Detect which cell encompasses the target text, then output its (X, Y) center coordinate. 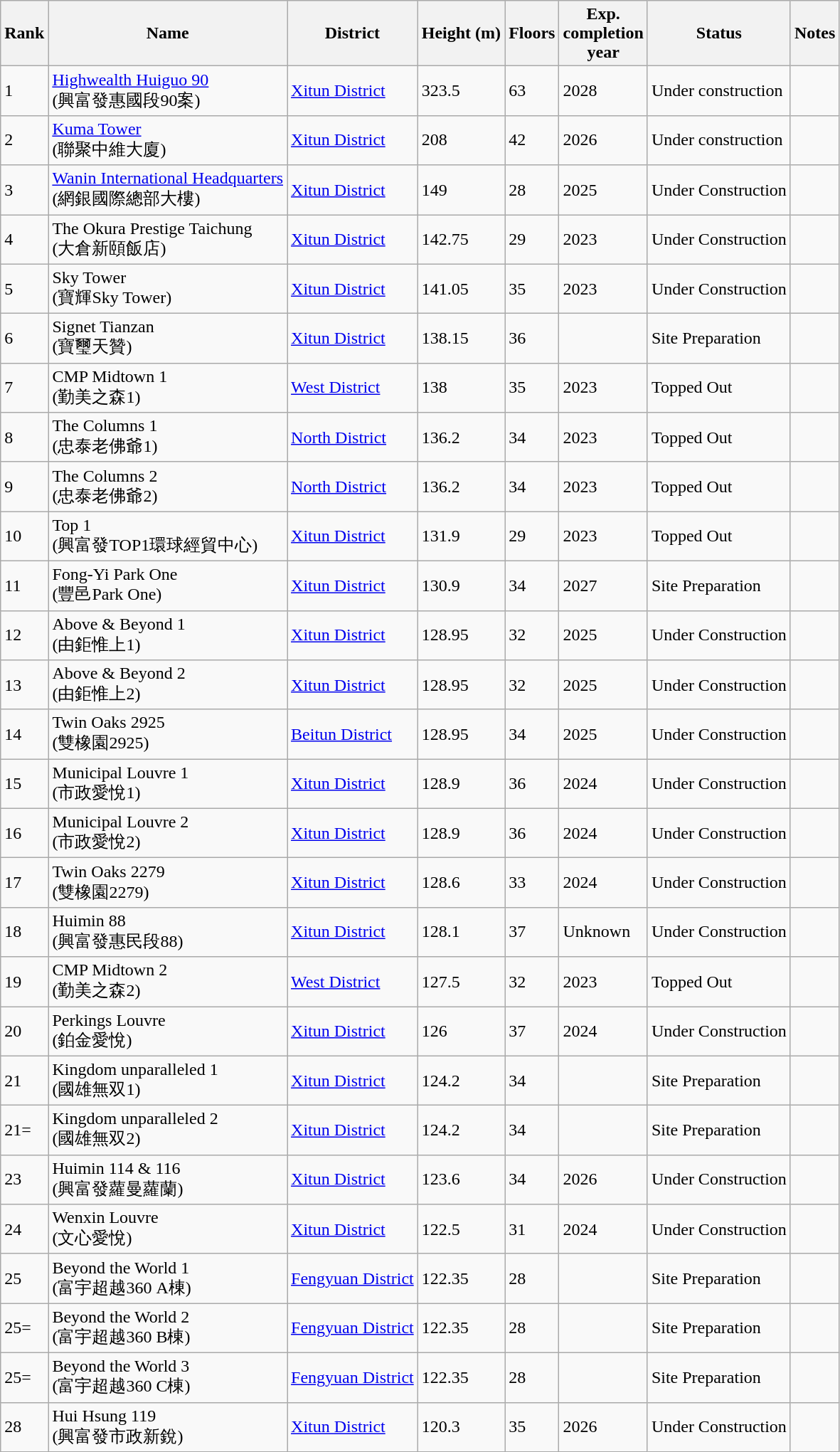
Twin Oaks 2279 (雙橡園2279) (168, 883)
Unknown (603, 932)
CMP Midtown 1 (勤美之森1) (168, 388)
Exp. completion year (603, 33)
123.6 (461, 1180)
25 (24, 1278)
13 (24, 685)
17 (24, 883)
Notes (814, 33)
142.75 (461, 240)
The Columns 2 (忠泰老佛爺2) (168, 487)
Huimin 114 & 116 (興富發蘿曼蘿蘭) (168, 1180)
127.5 (461, 982)
Signet Tianzan (寶璽天贊) (168, 339)
7 (24, 388)
149 (461, 190)
323.5 (461, 91)
12 (24, 635)
Status (718, 33)
Beyond the World 3 (富宇超越360 C棟) (168, 1377)
138 (461, 388)
Above & Beyond 1 (由鉅惟上1) (168, 635)
Height (m) (461, 33)
The Okura Prestige Taichung (大倉新頤飯店) (168, 240)
6 (24, 339)
District (353, 33)
15 (24, 784)
4 (24, 240)
18 (24, 932)
Wanin International Headquarters (網銀國際總部大樓) (168, 190)
42 (532, 140)
31 (532, 1229)
128.1 (461, 932)
Kingdom unparalleled 1 (國雄無双1) (168, 1081)
Municipal Louvre 1 (市政愛悅1) (168, 784)
Above & Beyond 2 (由鉅惟上2) (168, 685)
2 (24, 140)
33 (532, 883)
Hui Hsung 119 (興富發市政新銳) (168, 1427)
Wenxin Louvre (文心愛悅) (168, 1229)
126 (461, 1031)
120.3 (461, 1427)
141.05 (461, 289)
16 (24, 833)
CMP Midtown 2 (勤美之森2) (168, 982)
3 (24, 190)
130.9 (461, 585)
14 (24, 734)
The Columns 1 (忠泰老佛爺1) (168, 438)
Sky Tower (寶輝Sky Tower) (168, 289)
122.5 (461, 1229)
Huimin 88 (興富發惠民段88) (168, 932)
2028 (603, 91)
208 (461, 140)
10 (24, 536)
138.15 (461, 339)
Rank (24, 33)
Beyond the World 1 (富宇超越360 A棟) (168, 1278)
Highwealth Huiguo 90 (興富發惠國段90案) (168, 91)
131.9 (461, 536)
Name (168, 33)
128.6 (461, 883)
24 (24, 1229)
23 (24, 1180)
19 (24, 982)
Perkings Louvre (鉑金愛悅) (168, 1031)
8 (24, 438)
2027 (603, 585)
63 (532, 91)
1 (24, 91)
9 (24, 487)
Beyond the World 2 (富宇超越360 B棟) (168, 1328)
Top 1 (興富發TOP1環球經貿中心) (168, 536)
21 (24, 1081)
21= (24, 1130)
Municipal Louvre 2 (市政愛悅2) (168, 833)
5 (24, 289)
Floors (532, 33)
Kingdom unparalleled 2 (國雄無双2) (168, 1130)
Twin Oaks 2925 (雙橡園2925) (168, 734)
11 (24, 585)
20 (24, 1031)
Kuma Tower (聯聚中維大廈) (168, 140)
Fong-Yi Park One (豐邑Park One) (168, 585)
Beitun District (353, 734)
